Pinpoint the cell where the given text exists, returning its [x, y] midpoint coordinate. 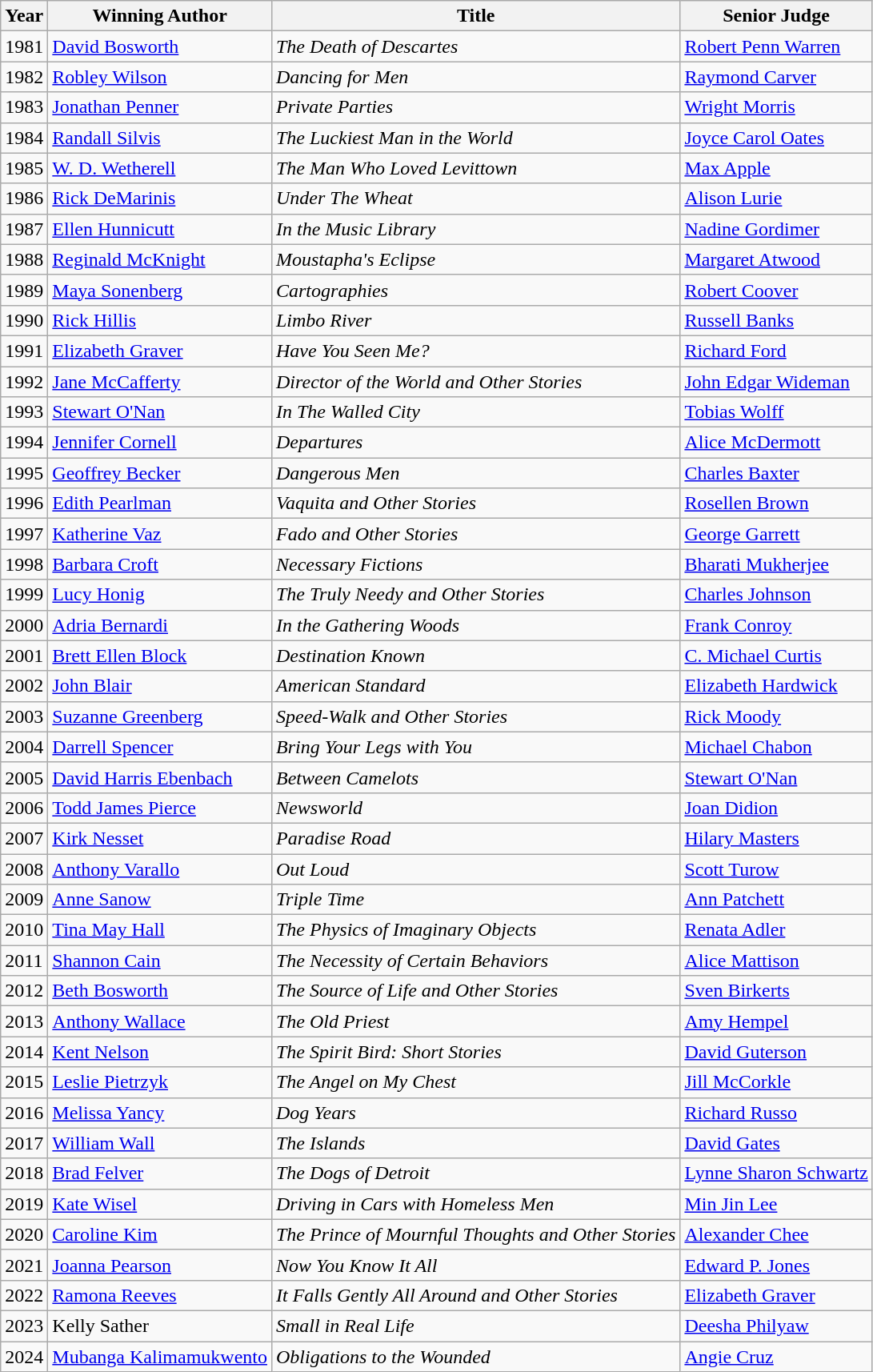
Adria Bernardi [160, 625]
Alison Lurie [776, 199]
Barbara Croft [160, 564]
1985 [24, 168]
Necessary Fictions [475, 564]
2003 [24, 716]
Lynne Sharon Schwartz [776, 1173]
Winning Author [160, 16]
Ramona Reeves [160, 1295]
Ellen Hunnicutt [160, 229]
In The Walled City [475, 412]
Anthony Varallo [160, 869]
American Standard [475, 686]
Speed-Walk and Other Stories [475, 716]
Wright Morris [776, 107]
Rosellen Brown [776, 503]
Senior Judge [776, 16]
Between Camelots [475, 777]
Reginald McKnight [160, 259]
Suzanne Greenberg [160, 716]
Randall Silvis [160, 138]
In the Gathering Woods [475, 625]
Margaret Atwood [776, 259]
2006 [24, 808]
Edith Pearlman [160, 503]
The Physics of Imaginary Objects [475, 930]
Limbo River [475, 320]
Shannon Cain [160, 961]
Lucy Honig [160, 595]
Bring Your Legs with You [475, 747]
Anne Sanow [160, 900]
2010 [24, 930]
2002 [24, 686]
Max Apple [776, 168]
Elizabeth Hardwick [776, 686]
It Falls Gently All Around and Other Stories [475, 1295]
Robert Penn Warren [776, 46]
Charles Johnson [776, 595]
1995 [24, 473]
Richard Russo [776, 1113]
Kate Wisel [160, 1204]
Rick Hillis [160, 320]
Triple Time [475, 900]
Renata Adler [776, 930]
Joan Didion [776, 808]
Sven Birkerts [776, 991]
1990 [24, 320]
Alice Mattison [776, 961]
Now You Know It All [475, 1265]
The Old Priest [475, 1021]
John Blair [160, 686]
2001 [24, 656]
The Source of Life and Other Stories [475, 991]
Robert Coover [776, 290]
Alexander Chee [776, 1234]
Angie Cruz [776, 1357]
David Bosworth [160, 46]
Moustapha's Eclipse [475, 259]
The Luckiest Man in the World [475, 138]
Tobias Wolff [776, 412]
2005 [24, 777]
Anthony Wallace [160, 1021]
2018 [24, 1173]
2004 [24, 747]
1996 [24, 503]
Russell Banks [776, 320]
Edward P. Jones [776, 1265]
Joyce Carol Oates [776, 138]
Kirk Nesset [160, 838]
Geoffrey Becker [160, 473]
Vaquita and Other Stories [475, 503]
The Death of Descartes [475, 46]
David Harris Ebenbach [160, 777]
2020 [24, 1234]
Title [475, 16]
Amy Hempel [776, 1021]
1984 [24, 138]
The Truly Needy and Other Stories [475, 595]
2012 [24, 991]
John Edgar Wideman [776, 382]
The Angel on My Chest [475, 1082]
1992 [24, 382]
Ann Patchett [776, 900]
The Necessity of Certain Behaviors [475, 961]
2017 [24, 1143]
The Spirit Bird: Short Stories [475, 1052]
Year [24, 16]
Deesha Philyaw [776, 1326]
2014 [24, 1052]
Rick Moody [776, 716]
David Guterson [776, 1052]
Jane McCafferty [160, 382]
Nadine Gordimer [776, 229]
Under The Wheat [475, 199]
1983 [24, 107]
Richard Ford [776, 351]
Joanna Pearson [160, 1265]
Jill McCorkle [776, 1082]
Bharati Mukherjee [776, 564]
Min Jin Lee [776, 1204]
W. D. Wetherell [160, 168]
Melissa Yancy [160, 1113]
1988 [24, 259]
C. Michael Curtis [776, 656]
1998 [24, 564]
George Garrett [776, 534]
Departures [475, 443]
Driving in Cars with Homeless Men [475, 1204]
Newsworld [475, 808]
Frank Conroy [776, 625]
The Prince of Mournful Thoughts and Other Stories [475, 1234]
1981 [24, 46]
Michael Chabon [776, 747]
Dog Years [475, 1113]
2009 [24, 900]
Obligations to the Wounded [475, 1357]
2015 [24, 1082]
Tina May Hall [160, 930]
Brett Ellen Block [160, 656]
Dancing for Men [475, 77]
David Gates [776, 1143]
2024 [24, 1357]
Leslie Pietrzyk [160, 1082]
2019 [24, 1204]
1991 [24, 351]
Hilary Masters [776, 838]
Cartographies [475, 290]
Dangerous Men [475, 473]
Kent Nelson [160, 1052]
1993 [24, 412]
Scott Turow [776, 869]
Raymond Carver [776, 77]
Have You Seen Me? [475, 351]
The Islands [475, 1143]
2022 [24, 1295]
William Wall [160, 1143]
1989 [24, 290]
Jonathan Penner [160, 107]
Robley Wilson [160, 77]
Brad Felver [160, 1173]
2016 [24, 1113]
Small in Real Life [475, 1326]
The Man Who Loved Levittown [475, 168]
Fado and Other Stories [475, 534]
2023 [24, 1326]
Katherine Vaz [160, 534]
Charles Baxter [776, 473]
1997 [24, 534]
1987 [24, 229]
2021 [24, 1265]
Jennifer Cornell [160, 443]
Caroline Kim [160, 1234]
Maya Sonenberg [160, 290]
Todd James Pierce [160, 808]
2011 [24, 961]
2008 [24, 869]
Director of the World and Other Stories [475, 382]
Alice McDermott [776, 443]
1994 [24, 443]
Beth Bosworth [160, 991]
Private Parties [475, 107]
1982 [24, 77]
2000 [24, 625]
Mubanga Kalimamukwento [160, 1357]
1986 [24, 199]
2007 [24, 838]
Paradise Road [475, 838]
Rick DeMarinis [160, 199]
Destination Known [475, 656]
2013 [24, 1021]
The Dogs of Detroit [475, 1173]
Kelly Sather [160, 1326]
1999 [24, 595]
Out Loud [475, 869]
Darrell Spencer [160, 747]
In the Music Library [475, 229]
